Provide the [X, Y] coordinate of the cell's center where the given text is located.  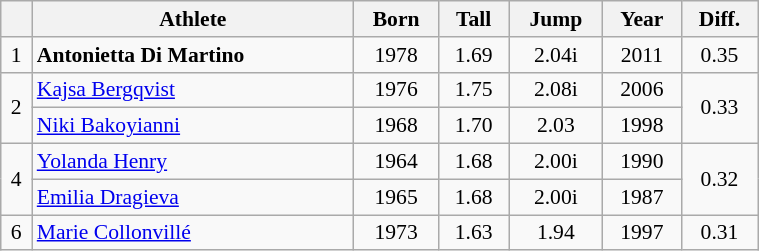
6 [16, 233]
Emilia Dragieva [193, 197]
0.31 [719, 233]
2006 [642, 90]
Antonietta Di Martino [193, 55]
Year [642, 19]
0.35 [719, 55]
1.70 [474, 126]
2.08i [556, 90]
1965 [396, 197]
1 [16, 55]
Tall [474, 19]
Born [396, 19]
1.75 [474, 90]
Diff. [719, 19]
2011 [642, 55]
Marie Collonvillé [193, 233]
1978 [396, 55]
Kajsa Bergqvist [193, 90]
1973 [396, 233]
2.04i [556, 55]
Jump [556, 19]
1987 [642, 197]
1998 [642, 126]
Yolanda Henry [193, 162]
1976 [396, 90]
1997 [642, 233]
Athlete [193, 19]
0.33 [719, 108]
1964 [396, 162]
0.32 [719, 180]
1.69 [474, 55]
1990 [642, 162]
Niki Bakoyianni [193, 126]
2 [16, 108]
2.03 [556, 126]
1.63 [474, 233]
1.94 [556, 233]
4 [16, 180]
1968 [396, 126]
